Capture the cell that displays the provided text and extract its (x, y) central coordinate. 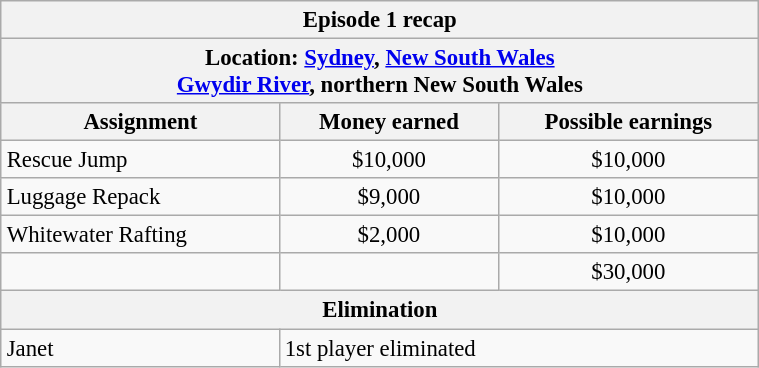
Possible earnings (628, 122)
Elimination (380, 310)
Money earned (388, 122)
Episode 1 recap (380, 20)
Rescue Jump (140, 160)
1st player eliminated (518, 347)
Janet (140, 347)
Luggage Repack (140, 197)
Whitewater Rafting (140, 235)
Assignment (140, 122)
Location: Sydney, New South WalesGwydir River, northern New South Wales (380, 70)
$9,000 (388, 197)
$30,000 (628, 272)
$2,000 (388, 235)
